Scan for the cell matching the given text and deliver its (X, Y) coordinate at center. 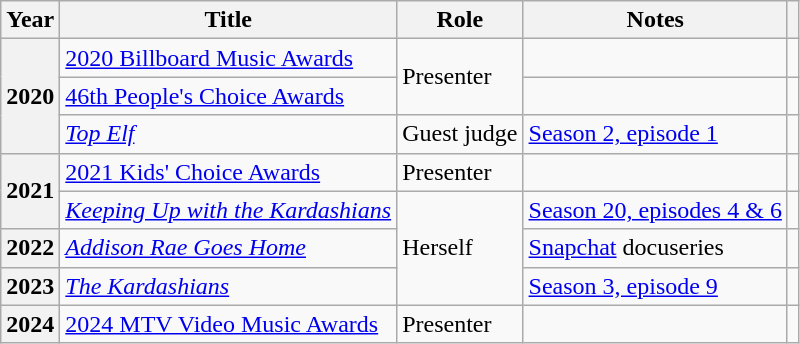
Addison Rae Goes Home (228, 248)
Keeping Up with the Kardashians (228, 210)
Season 20, episodes 4 & 6 (655, 210)
2020 (30, 96)
Snapchat docuseries (655, 248)
Season 3, episode 9 (655, 286)
2024 MTV Video Music Awards (228, 324)
Notes (655, 20)
46th People's Choice Awards (228, 96)
2022 (30, 248)
Role (460, 20)
2023 (30, 286)
The Kardashians (228, 286)
Guest judge (460, 134)
2021 Kids' Choice Awards (228, 172)
Title (228, 20)
Season 2, episode 1 (655, 134)
Top Elf (228, 134)
2020 Billboard Music Awards (228, 58)
Year (30, 20)
2021 (30, 191)
2024 (30, 324)
Herself (460, 248)
